Capture the cell that displays the provided text and extract its (X, Y) central coordinate. 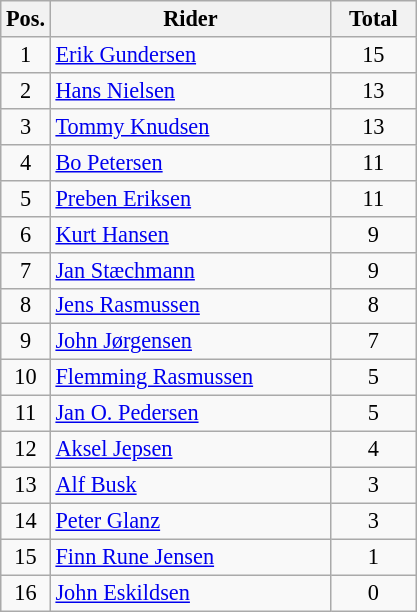
Bo Petersen (190, 162)
John Eskildsen (190, 593)
Hans Nielsen (190, 90)
Pos. (26, 19)
6 (26, 234)
14 (26, 521)
Erik Gundersen (190, 55)
Peter Glanz (190, 521)
Preben Eriksen (190, 198)
Jan O. Pedersen (190, 414)
Total (374, 19)
Jens Rasmussen (190, 306)
Tommy Knudsen (190, 126)
10 (26, 378)
Alf Busk (190, 485)
Rider (190, 19)
Finn Rune Jensen (190, 557)
John Jørgensen (190, 342)
16 (26, 593)
Kurt Hansen (190, 234)
0 (374, 593)
2 (26, 90)
Aksel Jepsen (190, 450)
12 (26, 450)
Jan Stæchmann (190, 270)
Flemming Rasmussen (190, 378)
